Output the (X, Y) coordinate of the center of the cell containing the given text.  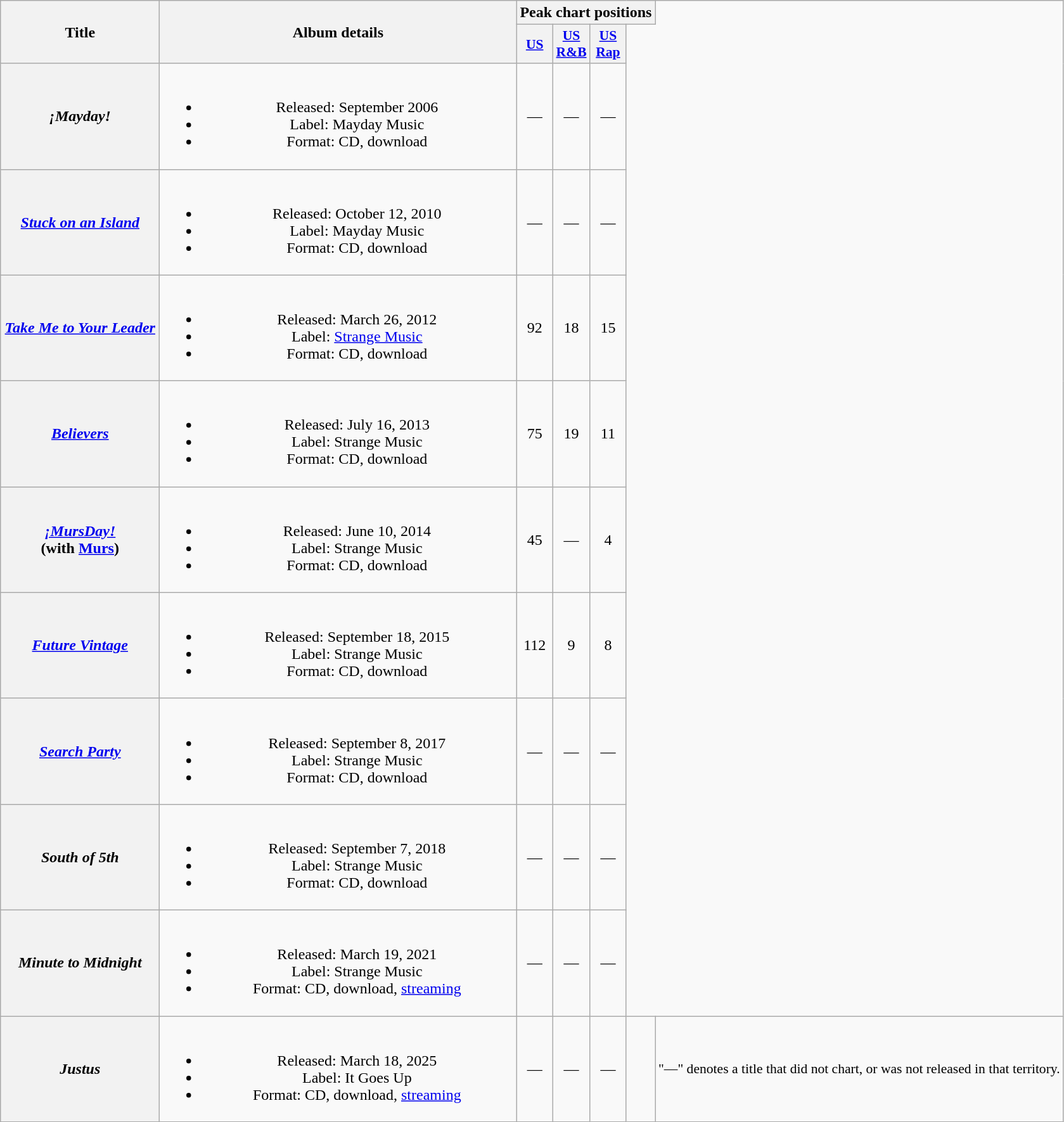
Released: July 16, 2013Label: Strange MusicFormat: CD, download (338, 433)
Released: March 18, 2025Label: It Goes UpFormat: CD, download, streaming (338, 1069)
South of 5th (80, 857)
US R&B (572, 44)
"—" denotes a title that did not chart, or was not released in that territory. (859, 1069)
US (535, 44)
Stuck on an Island (80, 222)
Believers (80, 433)
Released: September 8, 2017Label: Strange MusicFormat: CD, download (338, 751)
Peak chart positions (586, 13)
Released: September 18, 2015Label: Strange MusicFormat: CD, download (338, 645)
Future Vintage (80, 645)
Minute to Midnight (80, 963)
Released: March 26, 2012Label: Strange MusicFormat: CD, download (338, 328)
Released: September 2006Label: Mayday MusicFormat: CD, download (338, 117)
Released: September 7, 2018Label: Strange MusicFormat: CD, download (338, 857)
9 (572, 645)
¡Mayday! (80, 117)
75 (535, 433)
45 (535, 540)
Released: October 12, 2010Label: Mayday MusicFormat: CD, download (338, 222)
Search Party (80, 751)
8 (608, 645)
Title (80, 32)
92 (535, 328)
Justus (80, 1069)
15 (608, 328)
Released: March 19, 2021Label: Strange MusicFormat: CD, download, streaming (338, 963)
18 (572, 328)
4 (608, 540)
Released: June 10, 2014Label: Strange MusicFormat: CD, download (338, 540)
11 (608, 433)
19 (572, 433)
US Rap (608, 44)
112 (535, 645)
Take Me to Your Leader (80, 328)
¡MursDay!(with Murs) (80, 540)
Album details (338, 32)
